Capture the cell that displays the provided text and extract its (X, Y) central coordinate. 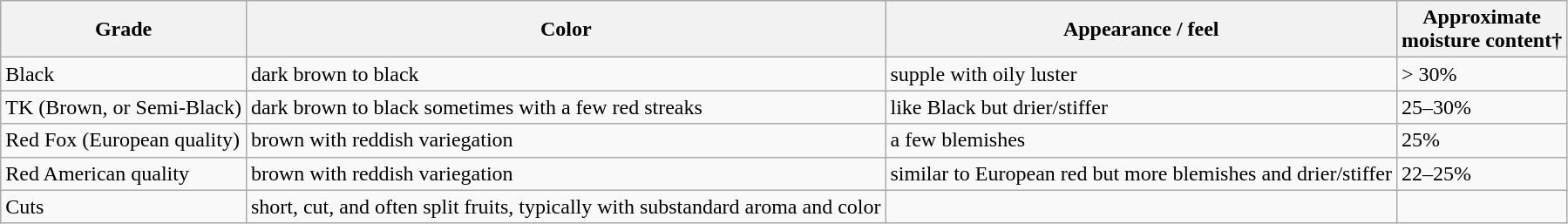
dark brown to black sometimes with a few red streaks (566, 107)
Red Fox (European quality) (124, 140)
Appearance / feel (1141, 30)
25–30% (1482, 107)
Cuts (124, 207)
similar to European red but more blemishes and drier/stiffer (1141, 173)
Red American quality (124, 173)
supple with oily luster (1141, 74)
like Black but drier/stiffer (1141, 107)
Black (124, 74)
> 30% (1482, 74)
Approximatemoisture content† (1482, 30)
Grade (124, 30)
22–25% (1482, 173)
Color (566, 30)
dark brown to black (566, 74)
a few blemishes (1141, 140)
25% (1482, 140)
TK (Brown, or Semi-Black) (124, 107)
short, cut, and often split fruits, typically with substandard aroma and color (566, 207)
